Output the [X, Y] coordinate of the center of the cell containing the given text.  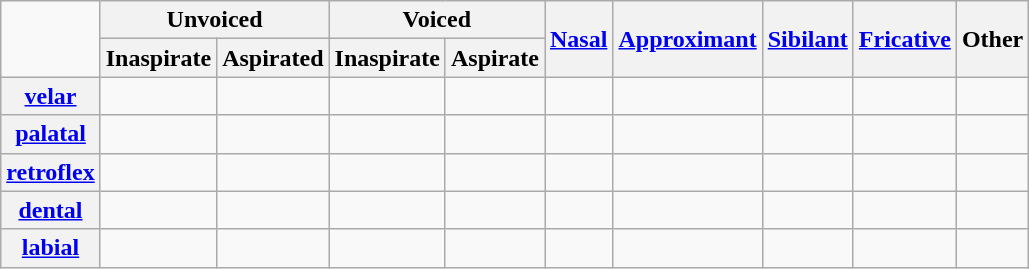
Aspirated [273, 58]
Fricative [904, 39]
velar [50, 96]
dental [50, 210]
Nasal [578, 39]
retroflex [50, 172]
Sibilant [808, 39]
Aspirate [494, 58]
Unvoiced [214, 20]
labial [50, 248]
Other [992, 39]
Approximant [688, 39]
Voiced [436, 20]
palatal [50, 134]
